Return the (x, y) coordinate for the center point of the cell that contains the specified text.  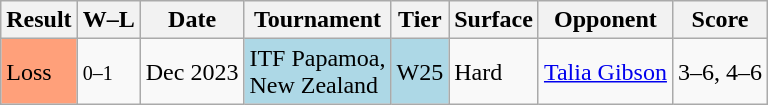
Loss (39, 72)
Result (39, 20)
ITF Papamoa, New Zealand (318, 72)
3–6, 4–6 (720, 72)
Surface (494, 20)
Tournament (318, 20)
Talia Gibson (605, 72)
W–L (108, 20)
Date (192, 20)
W25 (420, 72)
Tier (420, 20)
Hard (494, 72)
Dec 2023 (192, 72)
Opponent (605, 20)
Score (720, 20)
0–1 (108, 72)
